Locate the cell with the specified text and output its (x, y) center coordinate. 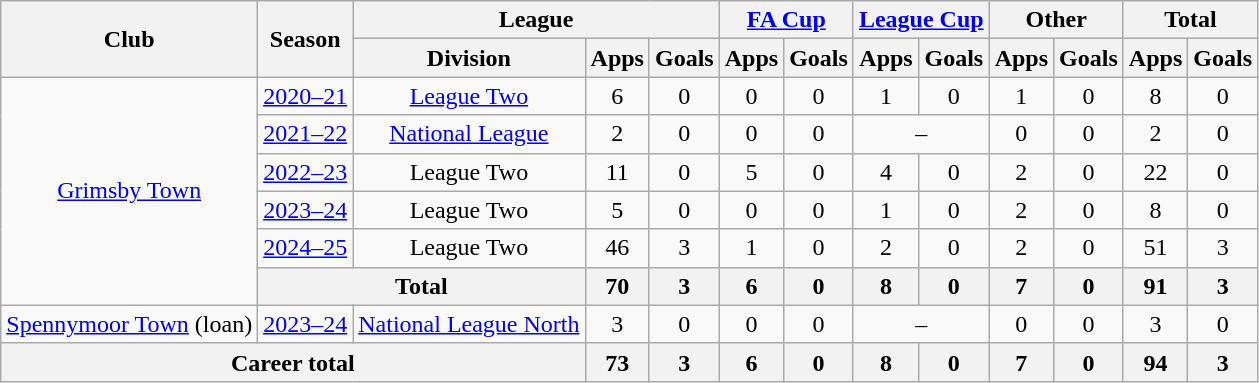
League (536, 20)
National League (469, 134)
Career total (293, 362)
Division (469, 58)
2020–21 (306, 96)
91 (1155, 286)
11 (617, 172)
22 (1155, 172)
Club (130, 39)
2021–22 (306, 134)
2022–23 (306, 172)
51 (1155, 248)
Season (306, 39)
Grimsby Town (130, 191)
2024–25 (306, 248)
National League North (469, 324)
Spennymoor Town (loan) (130, 324)
4 (886, 172)
70 (617, 286)
Other (1056, 20)
League Cup (921, 20)
73 (617, 362)
46 (617, 248)
FA Cup (786, 20)
94 (1155, 362)
